Pinpoint the cell where the given text exists, returning its [x, y] midpoint coordinate. 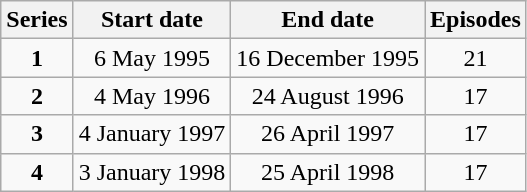
4 January 1997 [152, 134]
26 April 1997 [328, 134]
2 [37, 96]
3 [37, 134]
Episodes [475, 20]
4 May 1996 [152, 96]
4 [37, 172]
Series [37, 20]
21 [475, 58]
24 August 1996 [328, 96]
25 April 1998 [328, 172]
3 January 1998 [152, 172]
1 [37, 58]
6 May 1995 [152, 58]
End date [328, 20]
Start date [152, 20]
16 December 1995 [328, 58]
